Pinpoint the cell where the given text exists, returning its (X, Y) midpoint coordinate. 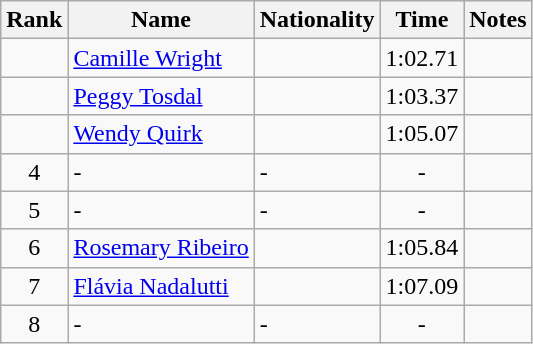
Time (422, 20)
1:05.84 (422, 248)
4 (34, 172)
1:07.09 (422, 286)
1:02.71 (422, 58)
Wendy Quirk (161, 134)
7 (34, 286)
6 (34, 248)
Peggy Tosdal (161, 96)
Name (161, 20)
1:03.37 (422, 96)
Rosemary Ribeiro (161, 248)
1:05.07 (422, 134)
Rank (34, 20)
Nationality (317, 20)
Camille Wright (161, 58)
5 (34, 210)
8 (34, 324)
Flávia Nadalutti (161, 286)
Notes (498, 20)
